Provide the (x, y) coordinate of the cell's center where the given text is located.  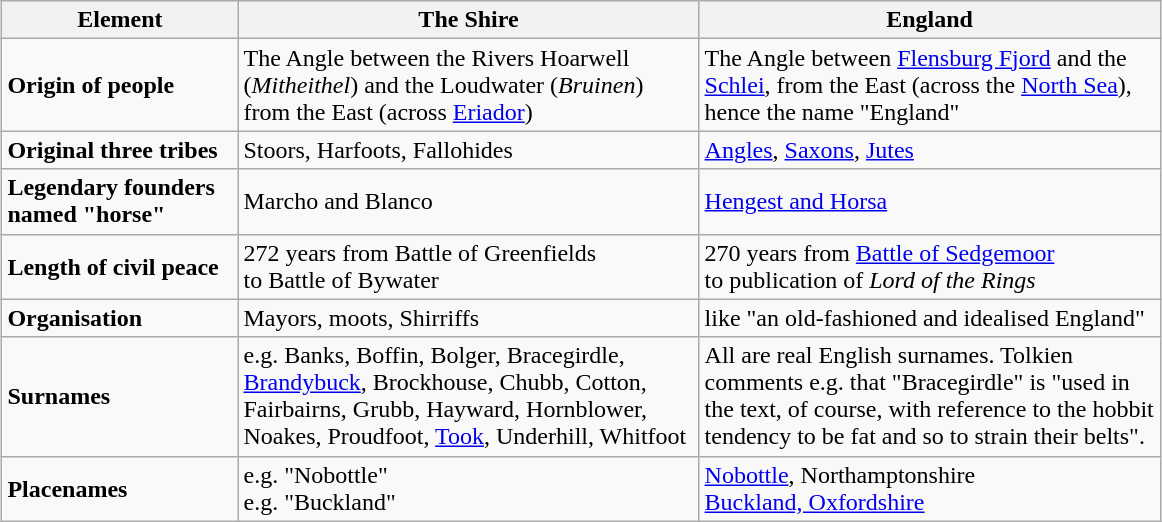
272 years from Battle of Greenfields to Battle of Bywater (468, 266)
Element (120, 20)
Length of civil peace (120, 266)
Organisation (120, 318)
Stoors, Harfoots, Fallohides (468, 150)
Mayors, moots, Shirriffs (468, 318)
Angles, Saxons, Jutes (930, 150)
Placenames (120, 488)
Surnames (120, 396)
Hengest and Horsa (930, 202)
like "an old-fashioned and idealised England" (930, 318)
The Angle between Flensburg Fjord and the Schlei, from the East (across the North Sea), hence the name "England" (930, 85)
Marcho and Blanco (468, 202)
The Angle between the Rivers Hoarwell (Mitheithel) and the Loudwater (Bruinen) from the East (across Eriador) (468, 85)
Original three tribes (120, 150)
e.g. "Nobottle"e.g. "Buckland" (468, 488)
Origin of people (120, 85)
The Shire (468, 20)
Legendary foundersnamed "horse" (120, 202)
England (930, 20)
270 years from Battle of Sedgemoor to publication of Lord of the Rings (930, 266)
Nobottle, Northamptonshire Buckland, Oxfordshire (930, 488)
